Return [X, Y] of the center of cell containing provided text 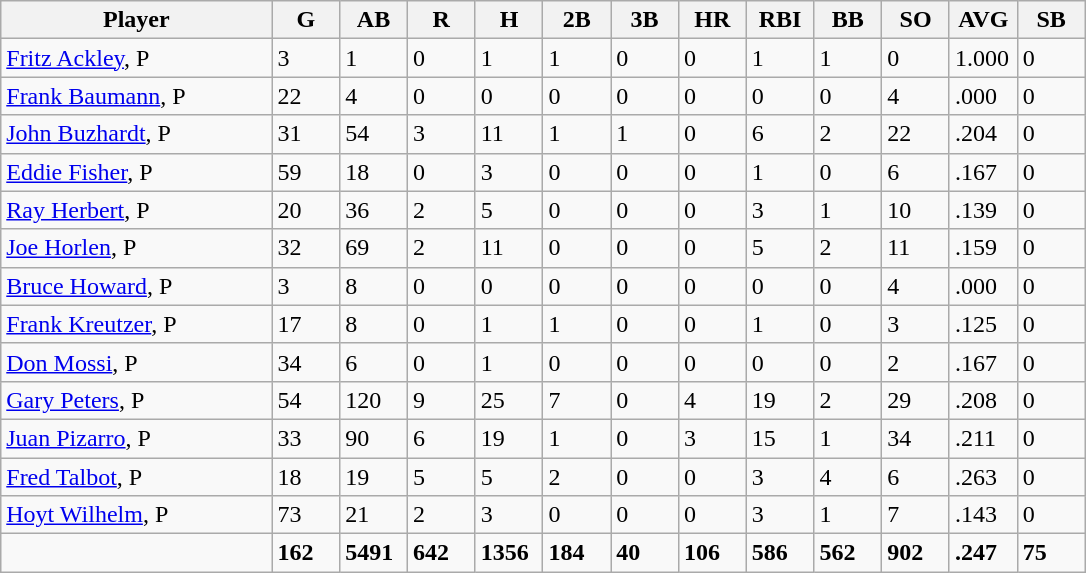
Fritz Ackley, P [136, 58]
586 [780, 553]
BB [848, 20]
RBI [780, 20]
10 [916, 210]
40 [645, 553]
Juan Pizarro, P [136, 438]
H [509, 20]
Frank Kreutzer, P [136, 324]
Eddie Fisher, P [136, 172]
902 [916, 553]
Ray Herbert, P [136, 210]
.208 [983, 400]
.204 [983, 134]
36 [374, 210]
15 [780, 438]
.211 [983, 438]
1.000 [983, 58]
AVG [983, 20]
Don Mossi, P [136, 362]
29 [916, 400]
.247 [983, 553]
Joe Horlen, P [136, 248]
21 [374, 515]
Gary Peters, P [136, 400]
G [306, 20]
31 [306, 134]
184 [577, 553]
17 [306, 324]
.143 [983, 515]
2B [577, 20]
John Buzhardt, P [136, 134]
9 [441, 400]
642 [441, 553]
Fred Talbot, P [136, 477]
Bruce Howard, P [136, 286]
Player [136, 20]
HR [712, 20]
59 [306, 172]
R [441, 20]
106 [712, 553]
AB [374, 20]
Frank Baumann, P [136, 96]
25 [509, 400]
69 [374, 248]
33 [306, 438]
.159 [983, 248]
.125 [983, 324]
Hoyt Wilhelm, P [136, 515]
75 [1051, 553]
73 [306, 515]
162 [306, 553]
SB [1051, 20]
3B [645, 20]
.263 [983, 477]
90 [374, 438]
562 [848, 553]
120 [374, 400]
SO [916, 20]
32 [306, 248]
.139 [983, 210]
5491 [374, 553]
20 [306, 210]
1356 [509, 553]
